Identify which cell holds the provided text, then report its (X, Y) central coordinate. 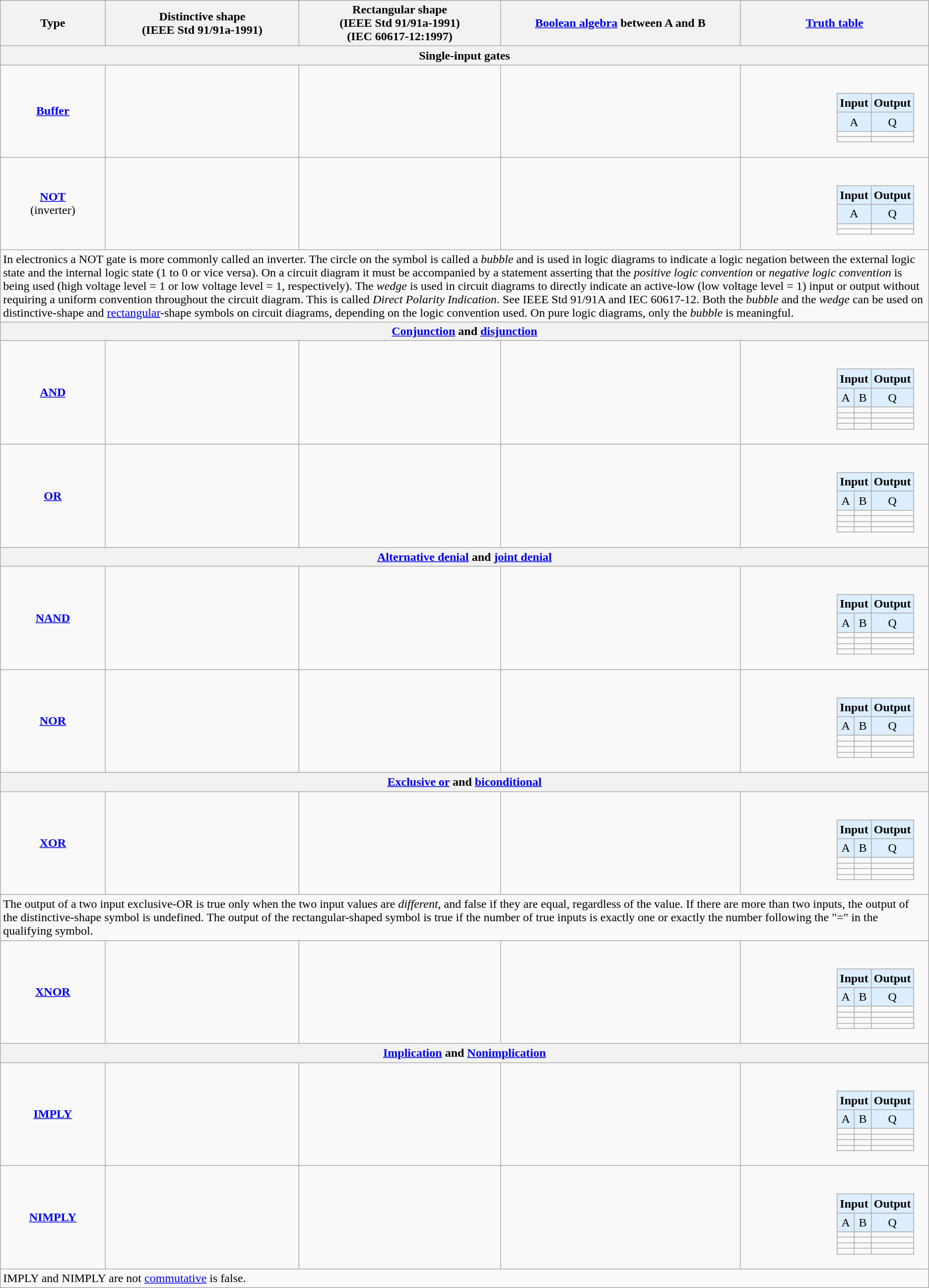
Boolean algebra between A and B (620, 23)
Conjunction and disjunction (464, 332)
NAND (53, 618)
IMPLY and NIMPLY are not commutative is false. (464, 1278)
Rectangular shape(IEEE Std 91/91a-1991)(IEC 60617-12:1997) (400, 23)
NOR (53, 721)
IMPLY (53, 1114)
Distinctive shape(IEEE Std 91/91a-1991) (202, 23)
XNOR (53, 992)
OR (53, 496)
NIMPLY (53, 1217)
Type (53, 23)
Exclusive or and biconditional (464, 782)
Alternative denial and joint denial (464, 556)
NOT(inverter) (53, 203)
Buffer (53, 111)
Truth table (835, 23)
XOR (53, 843)
Implication and Nonimplication (464, 1053)
Single-input gates (464, 56)
AND (53, 393)
